Capture the cell that displays the provided text and extract its [x, y] central coordinate. 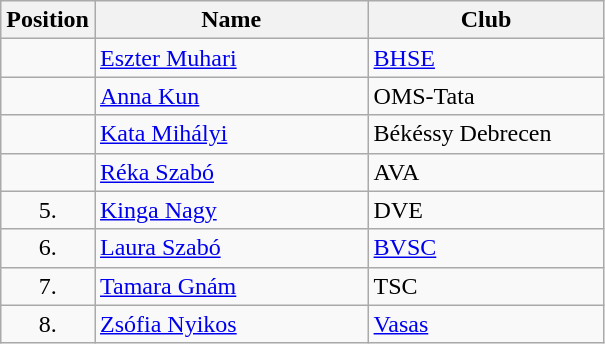
Kinga Nagy [231, 210]
Anna Kun [231, 96]
Réka Szabó [231, 172]
Kata Mihályi [231, 134]
BHSE [486, 58]
5. [48, 210]
BVSC [486, 248]
8. [48, 324]
Eszter Muhari [231, 58]
OMS-Tata [486, 96]
Zsófia Nyikos [231, 324]
Békéssy Debrecen [486, 134]
Vasas [486, 324]
Tamara Gnám [231, 286]
AVA [486, 172]
6. [48, 248]
Laura Szabó [231, 248]
DVE [486, 210]
Club [486, 20]
Position [48, 20]
7. [48, 286]
Name [231, 20]
TSC [486, 286]
